Extract the (x, y) coordinate from the center of the cell holding the provided text.  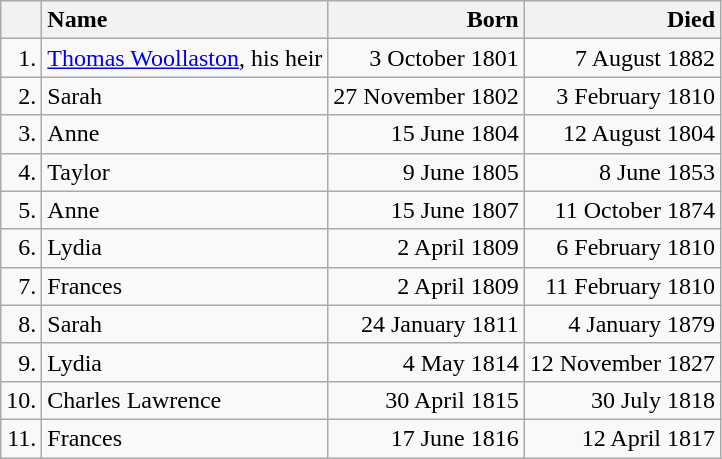
12 April 1817 (622, 438)
3 October 1801 (426, 58)
12 November 1827 (622, 362)
9. (22, 362)
Thomas Woollaston, his heir (185, 58)
4. (22, 172)
Died (622, 20)
5. (22, 210)
4 January 1879 (622, 324)
7. (22, 286)
7 August 1882 (622, 58)
4 May 1814 (426, 362)
8. (22, 324)
12 August 1804 (622, 134)
11. (22, 438)
15 June 1804 (426, 134)
6 February 1810 (622, 248)
11 October 1874 (622, 210)
Name (185, 20)
24 January 1811 (426, 324)
Taylor (185, 172)
Born (426, 20)
8 June 1853 (622, 172)
11 February 1810 (622, 286)
6. (22, 248)
15 June 1807 (426, 210)
30 July 1818 (622, 400)
2. (22, 96)
3. (22, 134)
27 November 1802 (426, 96)
17 June 1816 (426, 438)
9 June 1805 (426, 172)
Charles Lawrence (185, 400)
10. (22, 400)
1. (22, 58)
30 April 1815 (426, 400)
3 February 1810 (622, 96)
